From the cell containing the given text, extract its center point as [X, Y] coordinate. 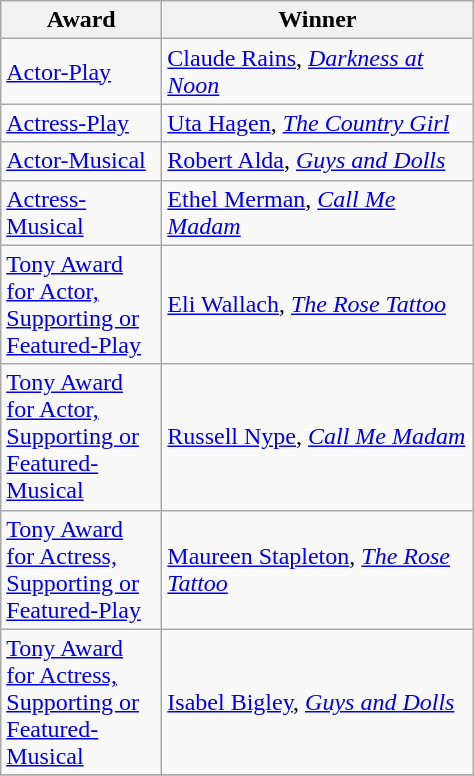
Award [82, 20]
Robert Alda, Guys and Dolls [318, 161]
Tony Award for Actress, Supporting or Featured-Musical [82, 702]
Tony Award for Actor, Supporting or Featured-Play [82, 304]
Actress-Musical [82, 212]
Isabel Bigley, Guys and Dolls [318, 702]
Tony Award for Actress, Supporting or Featured-Play [82, 570]
Ethel Merman, Call Me Madam [318, 212]
Actor-Play [82, 72]
Russell Nype, Call Me Madam [318, 437]
Maureen Stapleton, The Rose Tattoo [318, 570]
Tony Award for Actor, Supporting or Featured-Musical [82, 437]
Actress-Play [82, 123]
Actor-Musical [82, 161]
Claude Rains, Darkness at Noon [318, 72]
Winner [318, 20]
Uta Hagen, The Country Girl [318, 123]
Eli Wallach, The Rose Tattoo [318, 304]
